From the cell containing the given text, extract its center point as [X, Y] coordinate. 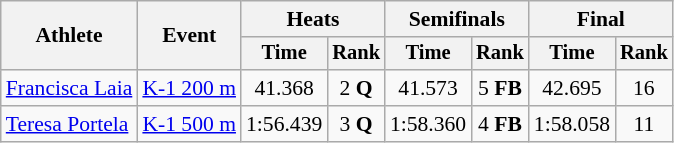
Athlete [70, 36]
Francisca Laia [70, 88]
K-1 500 m [189, 124]
42.695 [572, 88]
11 [644, 124]
41.573 [428, 88]
Final [601, 19]
K-1 200 m [189, 88]
3 Q [356, 124]
1:58.360 [428, 124]
Heats [313, 19]
Event [189, 36]
2 Q [356, 88]
16 [644, 88]
1:58.058 [572, 124]
5 FB [500, 88]
Semifinals [457, 19]
1:56.439 [284, 124]
4 FB [500, 124]
41.368 [284, 88]
Teresa Portela [70, 124]
